Detect which cell encompasses the target text, then output its [X, Y] center coordinate. 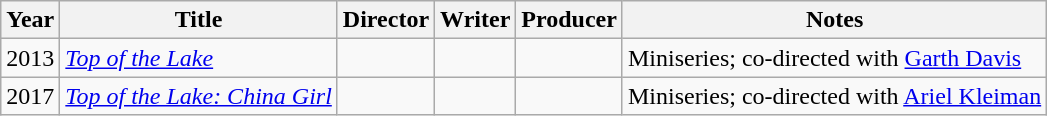
Director [386, 20]
2013 [30, 58]
Writer [476, 20]
Title [199, 20]
Notes [834, 20]
Top of the Lake: China Girl [199, 96]
Top of the Lake [199, 58]
2017 [30, 96]
Producer [570, 20]
Miniseries; co-directed with Ariel Kleiman [834, 96]
Year [30, 20]
Miniseries; co-directed with Garth Davis [834, 58]
